Search for the cell housing the specified text and yield its (x, y) center coordinate. 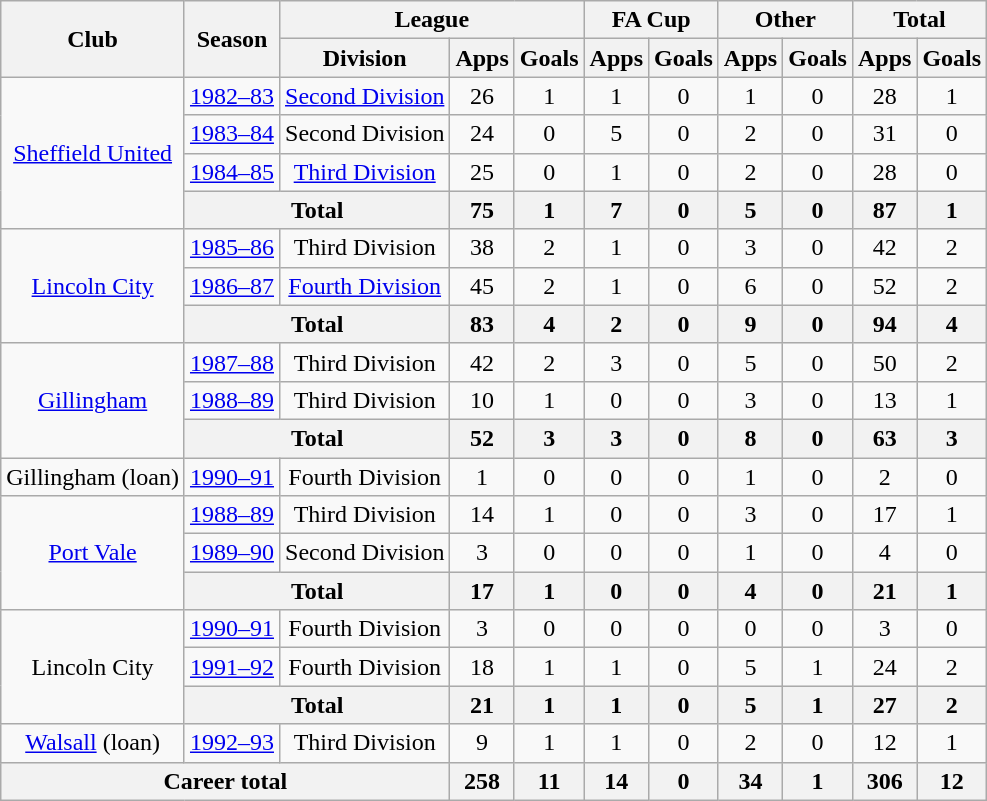
6 (750, 286)
10 (482, 400)
Port Vale (93, 553)
7 (616, 210)
45 (482, 286)
1985–86 (232, 248)
83 (482, 324)
75 (482, 210)
1986–87 (232, 286)
11 (549, 781)
38 (482, 248)
94 (884, 324)
258 (482, 781)
Career total (226, 781)
87 (884, 210)
27 (884, 705)
31 (884, 134)
1989–90 (232, 553)
34 (750, 781)
Club (93, 39)
1991–92 (232, 667)
306 (884, 781)
Walsall (loan) (93, 743)
Gillingham (loan) (93, 477)
25 (482, 172)
Sheffield United (93, 153)
Other (785, 20)
1992–93 (232, 743)
Season (232, 39)
FA Cup (651, 20)
1987–88 (232, 362)
1984–85 (232, 172)
13 (884, 400)
26 (482, 96)
8 (750, 438)
1983–84 (232, 134)
Gillingham (93, 400)
League (432, 20)
18 (482, 667)
50 (884, 362)
63 (884, 438)
1982–83 (232, 96)
Division (365, 58)
